Find where the given text appears and provide that cell's center as [X, Y] coordinate. 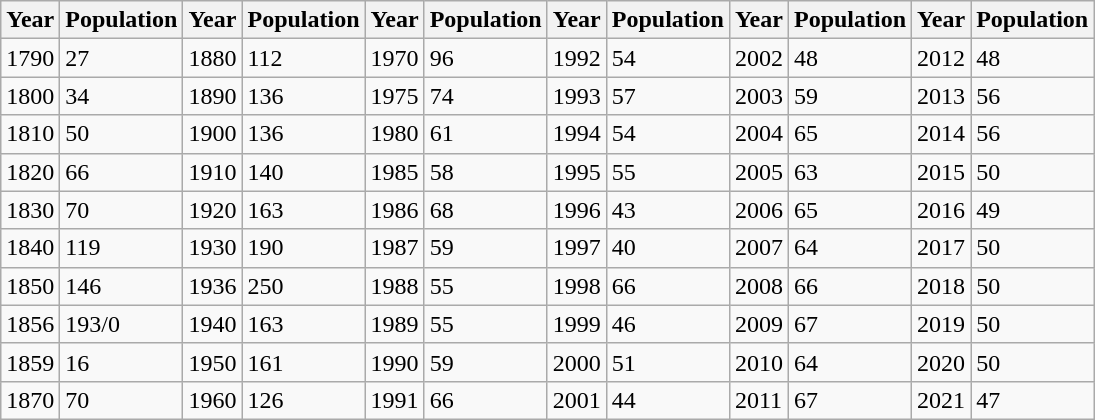
2007 [758, 248]
1998 [576, 286]
2000 [576, 362]
1970 [394, 58]
2011 [758, 400]
1856 [30, 324]
1996 [576, 210]
2015 [942, 172]
40 [668, 248]
2003 [758, 96]
2001 [576, 400]
1986 [394, 210]
2004 [758, 134]
1985 [394, 172]
2005 [758, 172]
190 [304, 248]
61 [486, 134]
2008 [758, 286]
1960 [212, 400]
1930 [212, 248]
250 [304, 286]
96 [486, 58]
1900 [212, 134]
1936 [212, 286]
1987 [394, 248]
2017 [942, 248]
2019 [942, 324]
140 [304, 172]
1995 [576, 172]
119 [122, 248]
1997 [576, 248]
2021 [942, 400]
2012 [942, 58]
161 [304, 362]
1820 [30, 172]
1910 [212, 172]
1940 [212, 324]
2014 [942, 134]
1840 [30, 248]
112 [304, 58]
2010 [758, 362]
2018 [942, 286]
1859 [30, 362]
193/0 [122, 324]
68 [486, 210]
1890 [212, 96]
27 [122, 58]
63 [850, 172]
2020 [942, 362]
1870 [30, 400]
1992 [576, 58]
1975 [394, 96]
43 [668, 210]
126 [304, 400]
1830 [30, 210]
1980 [394, 134]
49 [1032, 210]
1800 [30, 96]
2006 [758, 210]
1993 [576, 96]
2009 [758, 324]
1950 [212, 362]
2013 [942, 96]
1990 [394, 362]
146 [122, 286]
57 [668, 96]
34 [122, 96]
1850 [30, 286]
1880 [212, 58]
1810 [30, 134]
1790 [30, 58]
58 [486, 172]
46 [668, 324]
16 [122, 362]
2002 [758, 58]
44 [668, 400]
2016 [942, 210]
1988 [394, 286]
1991 [394, 400]
1920 [212, 210]
1989 [394, 324]
47 [1032, 400]
1999 [576, 324]
51 [668, 362]
74 [486, 96]
1994 [576, 134]
